Find where the given text appears and provide that cell's center as (x, y) coordinate. 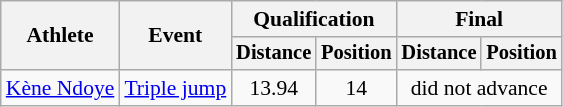
Qualification (314, 19)
Kène Ndoye (60, 88)
13.94 (274, 88)
Final (480, 19)
14 (356, 88)
Event (175, 36)
Athlete (60, 36)
did not advance (480, 88)
Triple jump (175, 88)
